Pinpoint the cell where the given text exists, returning its [x, y] midpoint coordinate. 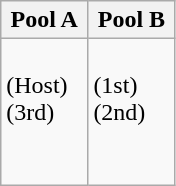
(Host) (3rd) [44, 112]
Pool B [132, 20]
(1st) (2nd) [132, 112]
Pool A [44, 20]
